Provide the (X, Y) coordinate of the cell's center where the given text is located.  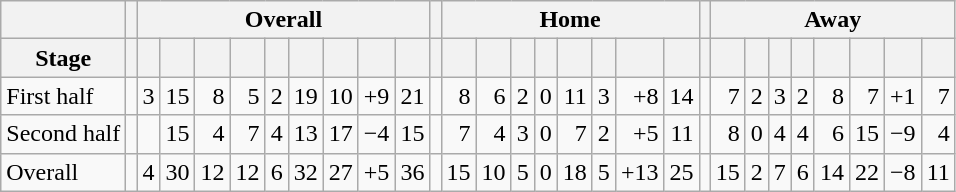
−8 (904, 172)
Home (570, 20)
+9 (376, 96)
+8 (640, 96)
First half (64, 96)
19 (306, 96)
Second half (64, 134)
22 (866, 172)
27 (340, 172)
−9 (904, 134)
32 (306, 172)
−4 (376, 134)
Away (832, 20)
25 (682, 172)
17 (340, 134)
Stage (64, 58)
13 (306, 134)
+13 (640, 172)
30 (178, 172)
18 (574, 172)
36 (412, 172)
+1 (904, 96)
21 (412, 96)
